From the cell containing the given text, extract its center point as [X, Y] coordinate. 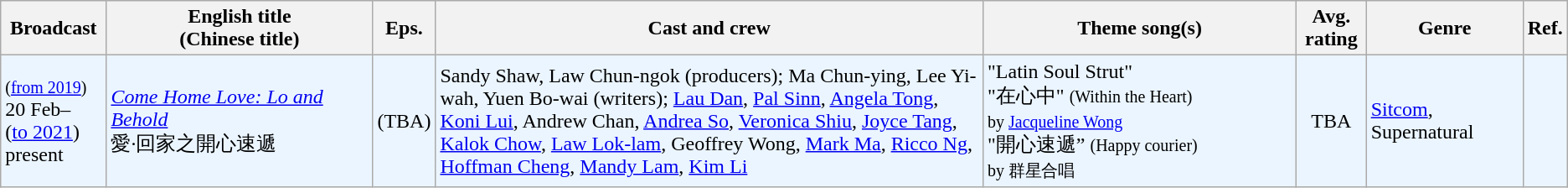
Genre [1444, 29]
TBA [1332, 121]
Theme song(s) [1140, 29]
Cast and crew [709, 29]
(TBA) [404, 121]
Ref. [1545, 29]
Avg. rating [1332, 29]
Come Home Love: Lo and Behold 愛·回家之開心速遞 [240, 121]
English title (Chinese title) [240, 29]
Sitcom, Supernatural [1444, 121]
Eps. [404, 29]
(from 2019) 20 Feb– (to 2021) present [54, 121]
Broadcast [54, 29]
"Latin Soul Strut""在心中" (Within the Heart)by Jacqueline Wong "開心速遞” (Happy courier) by 群星合唱 [1140, 121]
